Provide the [X, Y] coordinate of the cell's center where the given text is located.  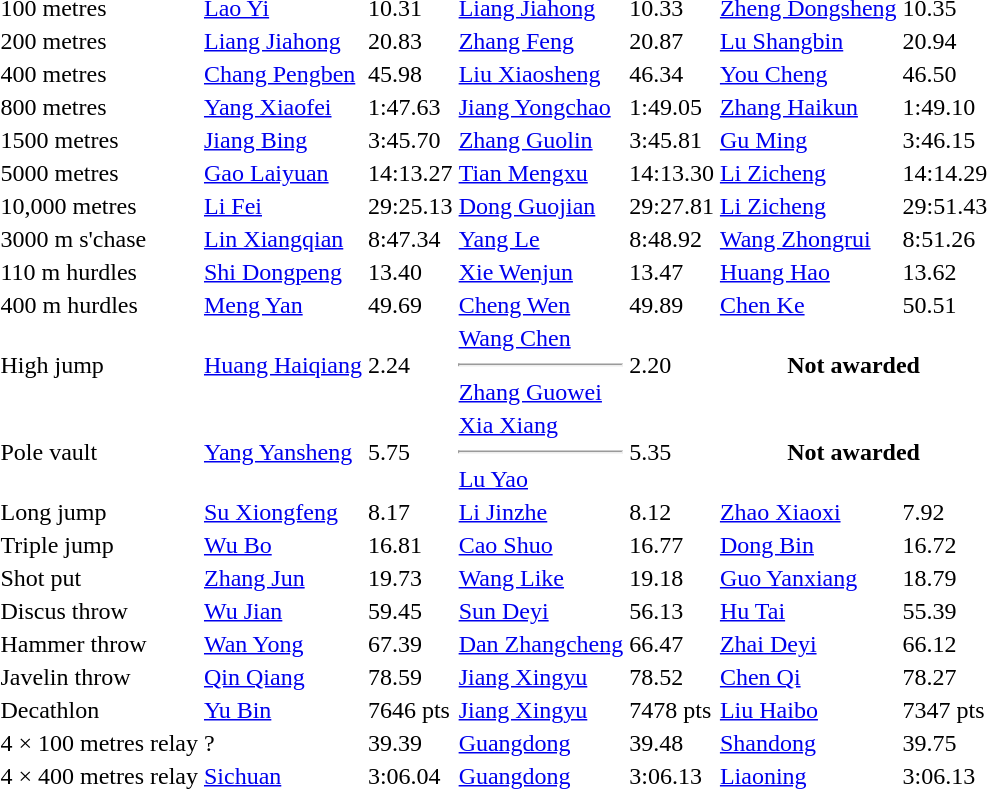
Sun Deyi [541, 611]
19.73 [410, 578]
Jiang Yongchao [541, 107]
Wang ChenZhang Guowei [541, 365]
39.48 [672, 743]
Gao Laiyuan [282, 173]
Dong Guojian [541, 206]
Zhang Haikun [808, 107]
Lin Xiangqian [282, 239]
49.89 [672, 305]
Li Fei [282, 206]
1:47.63 [410, 107]
46.34 [672, 74]
Meng Yan [282, 305]
7646 pts [410, 710]
Guangdong [541, 743]
Dong Bin [808, 545]
Shandong [808, 743]
14:13.27 [410, 173]
8.17 [410, 512]
Shi Dongpeng [282, 272]
Wan Yong [282, 644]
Yang Xiaofei [282, 107]
3:45.70 [410, 140]
Yang Le [541, 239]
Qin Qiang [282, 677]
49.69 [410, 305]
78.52 [672, 677]
56.13 [672, 611]
Cao Shuo [541, 545]
Huang Haiqiang [282, 365]
Su Xiongfeng [282, 512]
Wang Zhongrui [808, 239]
Zhang Guolin [541, 140]
7478 pts [672, 710]
Yang Yansheng [282, 452]
2.24 [410, 365]
5.75 [410, 452]
Zhang Feng [541, 41]
Guo Yanxiang [808, 578]
29:27.81 [672, 206]
Xie Wenjun [541, 272]
8:47.34 [410, 239]
Chang Pengben [282, 74]
16.81 [410, 545]
Tian Mengxu [541, 173]
39.39 [410, 743]
Hu Tai [808, 611]
Wang Like [541, 578]
8.12 [672, 512]
Gu Ming [808, 140]
67.39 [410, 644]
Zhao Xiaoxi [808, 512]
19.18 [672, 578]
59.45 [410, 611]
Cheng Wen [541, 305]
78.59 [410, 677]
8:48.92 [672, 239]
Wu Bo [282, 545]
Chen Ke [808, 305]
Liu Xiaosheng [541, 74]
66.47 [672, 644]
Zhang Jun [282, 578]
1:49.05 [672, 107]
13.40 [410, 272]
29:25.13 [410, 206]
Jiang Bing [282, 140]
You Cheng [808, 74]
Wu Jian [282, 611]
Xia XiangLu Yao [541, 452]
3:45.81 [672, 140]
14:13.30 [672, 173]
20.83 [410, 41]
Zhai Deyi [808, 644]
Liu Haibo [808, 710]
Chen Qi [808, 677]
Lu Shangbin [808, 41]
5.35 [672, 452]
2.20 [672, 365]
Huang Hao [808, 272]
13.47 [672, 272]
Liang Jiahong [282, 41]
16.77 [672, 545]
Li Jinzhe [541, 512]
? [282, 743]
Dan Zhangcheng [541, 644]
Yu Bin [282, 710]
20.87 [672, 41]
45.98 [410, 74]
